Detect which cell encompasses the target text, then output its [X, Y] center coordinate. 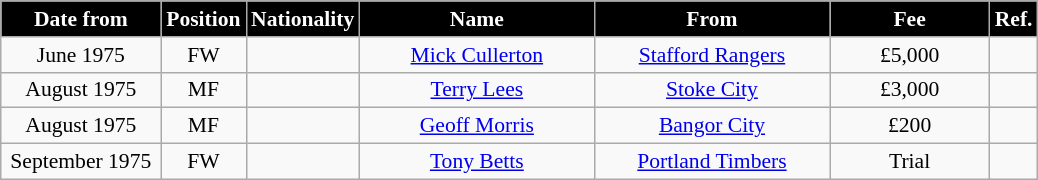
September 1975 [81, 162]
Date from [81, 19]
Stafford Rangers [712, 55]
Terry Lees [476, 90]
Nationality [302, 19]
Tony Betts [476, 162]
Mick Cullerton [476, 55]
Trial [910, 162]
From [712, 19]
Fee [910, 19]
£200 [910, 126]
Bangor City [712, 126]
June 1975 [81, 55]
Ref. [1014, 19]
Stoke City [712, 90]
Geoff Morris [476, 126]
Position [204, 19]
Portland Timbers [712, 162]
£5,000 [910, 55]
Name [476, 19]
£3,000 [910, 90]
